Determine the [x, y] coordinate at the center of the cell enclosing the given text.  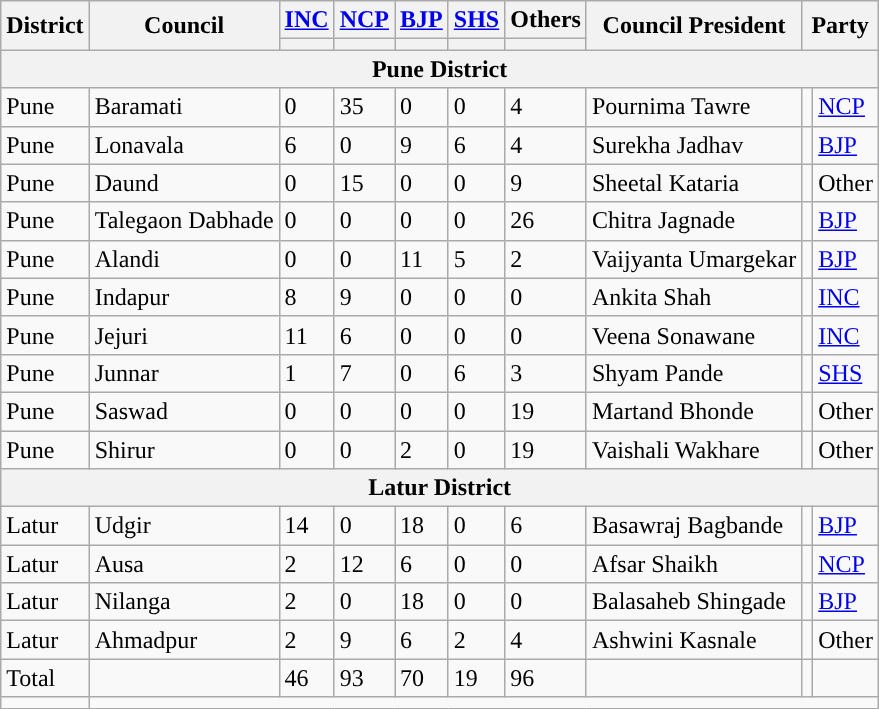
Pune District [440, 69]
14 [306, 526]
Afsar Shaikh [694, 564]
Jejuri [184, 335]
Balasaheb Shingade [694, 602]
Sheetal Kataria [694, 183]
96 [546, 678]
Junnar [184, 373]
Udgir [184, 526]
93 [364, 678]
Party [840, 26]
Chitra Jagnade [694, 221]
Lonavala [184, 145]
Ausa [184, 564]
Vaishali Wakhare [694, 449]
70 [422, 678]
Council President [694, 26]
8 [306, 297]
26 [546, 221]
Shyam Pande [694, 373]
Basawraj Bagbande [694, 526]
7 [364, 373]
Saswad [184, 411]
Shirur [184, 449]
3 [546, 373]
Ashwini Kasnale [694, 640]
15 [364, 183]
35 [364, 107]
Ahmadpur [184, 640]
Veena Sonawane [694, 335]
Surekha Jadhav [694, 145]
Baramati [184, 107]
Pournima Tawre [694, 107]
Council [184, 26]
46 [306, 678]
Vaijyanta Umargekar [694, 259]
12 [364, 564]
Latur District [440, 488]
Alandi [184, 259]
1 [306, 373]
Talegaon Dabhade [184, 221]
Nilanga [184, 602]
Daund [184, 183]
Martand Bhonde [694, 411]
Others [546, 20]
Total [45, 678]
5 [476, 259]
District [45, 26]
Ankita Shah [694, 297]
Indapur [184, 297]
